Determine the [X, Y] coordinate at the center of the cell enclosing the given text.  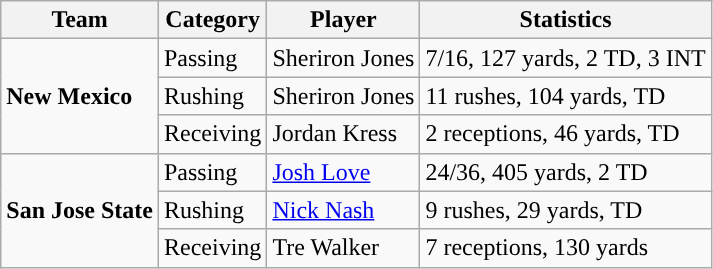
11 rushes, 104 yards, TD [566, 96]
Jordan Kress [344, 134]
Josh Love [344, 172]
7 receptions, 130 yards [566, 248]
Tre Walker [344, 248]
Statistics [566, 20]
Team [80, 20]
7/16, 127 yards, 2 TD, 3 INT [566, 58]
Category [212, 20]
Player [344, 20]
New Mexico [80, 96]
Nick Nash [344, 210]
2 receptions, 46 yards, TD [566, 134]
9 rushes, 29 yards, TD [566, 210]
24/36, 405 yards, 2 TD [566, 172]
San Jose State [80, 210]
